Pinpoint the cell where the given text exists, returning its [X, Y] midpoint coordinate. 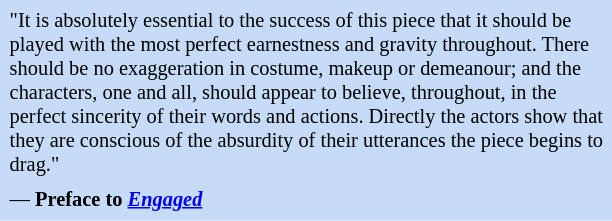
— Preface to Engaged [306, 200]
